Return [x, y] of the center of cell containing provided text 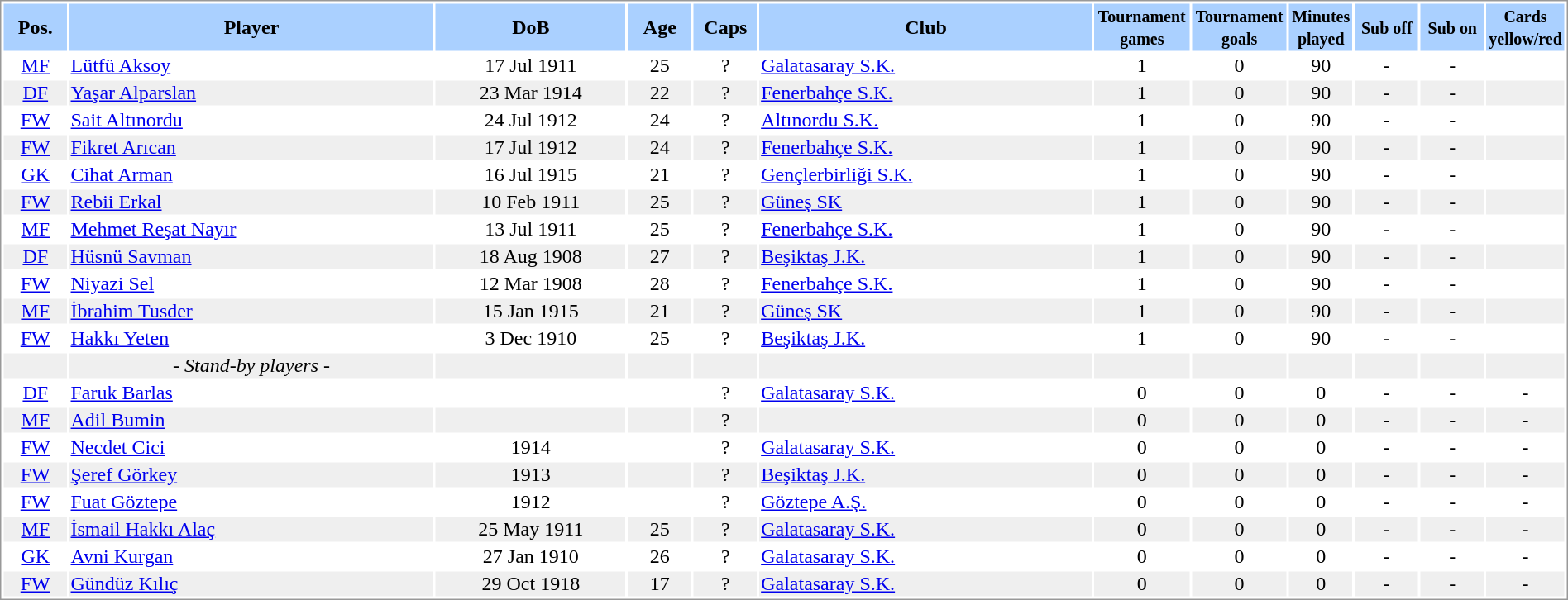
Fikret Arıcan [251, 148]
- Stand-by players - [251, 366]
Necdet Cici [251, 447]
Lütfü Aksoy [251, 65]
Yaşar Alparslan [251, 93]
27 Jan 1910 [531, 556]
26 [660, 556]
12 Mar 1908 [531, 283]
27 [660, 257]
Göztepe A.Ş. [926, 502]
Mehmet Reşat Nayır [251, 229]
İsmail Hakkı Alaç [251, 530]
25 May 1911 [531, 530]
Cardsyellow/red [1526, 26]
Adil Bumin [251, 421]
22 [660, 93]
28 [660, 283]
17 Jul 1912 [531, 148]
Club [926, 26]
İbrahim Tusder [251, 312]
Tournamentgoals [1239, 26]
3 Dec 1910 [531, 338]
Şeref Görkey [251, 475]
Gündüz Kılıç [251, 584]
16 Jul 1915 [531, 174]
Age [660, 26]
Sait Altınordu [251, 120]
Rebii Erkal [251, 202]
Sub on [1452, 26]
1912 [531, 502]
Niyazi Sel [251, 283]
Caps [726, 26]
18 Aug 1908 [531, 257]
Hüsnü Savman [251, 257]
17 [660, 584]
23 Mar 1914 [531, 93]
13 Jul 1911 [531, 229]
1913 [531, 475]
Pos. [35, 26]
24 Jul 1912 [531, 120]
15 Jan 1915 [531, 312]
Minutesplayed [1322, 26]
Hakkı Yeten [251, 338]
10 Feb 1911 [531, 202]
1914 [531, 447]
Fuat Göztepe [251, 502]
DoB [531, 26]
Avni Kurgan [251, 556]
29 Oct 1918 [531, 584]
Altınordu S.K. [926, 120]
Sub off [1386, 26]
17 Jul 1911 [531, 65]
Gençlerbirliği S.K. [926, 174]
Faruk Barlas [251, 393]
Cihat Arman [251, 174]
Player [251, 26]
Tournamentgames [1141, 26]
